Pinpoint the cell where the given text exists, returning its (x, y) midpoint coordinate. 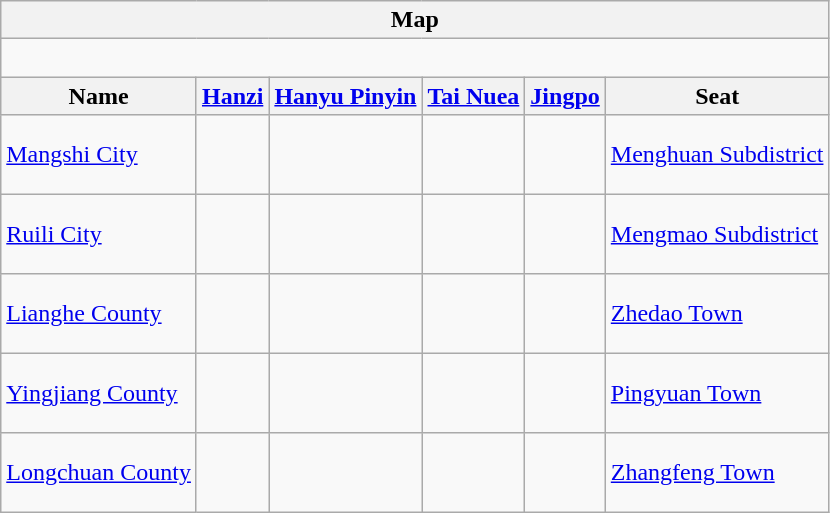
Zhangfeng Town (717, 473)
Mengmao Subdistrict (717, 234)
Jingpo (565, 96)
Pingyuan Town (717, 393)
Tai Nuea (474, 96)
Mangshi City (99, 155)
Ruili City (99, 234)
Lianghe County (99, 314)
Longchuan County (99, 473)
Zhedao Town (717, 314)
Menghuan Subdistrict (717, 155)
Hanzi (232, 96)
Name (99, 96)
Yingjiang County (99, 393)
Hanyu Pinyin (346, 96)
Map (415, 20)
Seat (717, 96)
